Capture the cell that displays the provided text and extract its [X, Y] central coordinate. 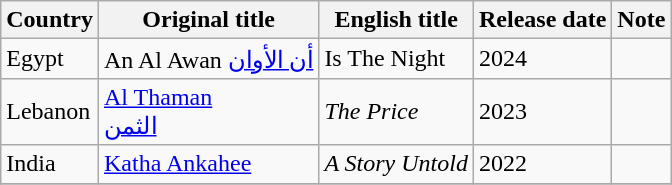
Note [642, 20]
Is The Night [396, 59]
Al Thamanالثمن [208, 112]
Lebanon [50, 112]
2024 [542, 59]
2023 [542, 112]
2022 [542, 164]
Egypt [50, 59]
English title [396, 20]
A Story Untold [396, 164]
India [50, 164]
The Price [396, 112]
Katha Ankahee [208, 164]
Country [50, 20]
Original title [208, 20]
Release date [542, 20]
An Al Awan أن الأوان [208, 59]
